Return [x, y] of the center of cell containing provided text 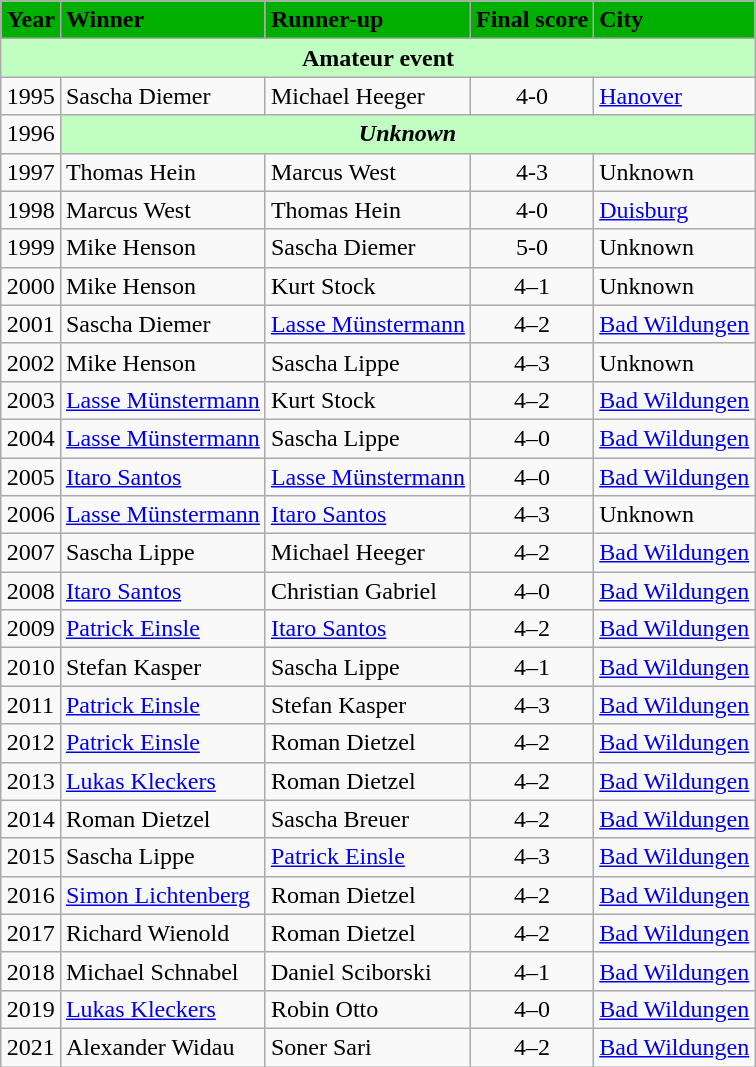
2019 [30, 1009]
2001 [30, 324]
1999 [30, 248]
Sascha Breuer [368, 819]
2010 [30, 667]
2008 [30, 591]
Richard Wienold [162, 933]
2000 [30, 286]
2018 [30, 971]
2016 [30, 895]
2014 [30, 819]
City [674, 20]
5-0 [532, 248]
2009 [30, 629]
Runner-up [368, 20]
Hanover [674, 96]
2004 [30, 438]
4-3 [532, 172]
2007 [30, 553]
Duisburg [674, 210]
Winner [162, 20]
2011 [30, 705]
Amateur event [378, 58]
2015 [30, 857]
2005 [30, 477]
2021 [30, 1047]
Alexander Widau [162, 1047]
Christian Gabriel [368, 591]
2017 [30, 933]
2006 [30, 515]
2012 [30, 743]
1998 [30, 210]
2003 [30, 400]
1996 [30, 134]
Robin Otto [368, 1009]
Michael Schnabel [162, 971]
2013 [30, 781]
Daniel Sciborski [368, 971]
2002 [30, 362]
Soner Sari [368, 1047]
Simon Lichtenberg [162, 895]
Final score [532, 20]
1995 [30, 96]
1997 [30, 172]
Year [30, 20]
